Find where the given text appears and provide that cell's center as [x, y] coordinate. 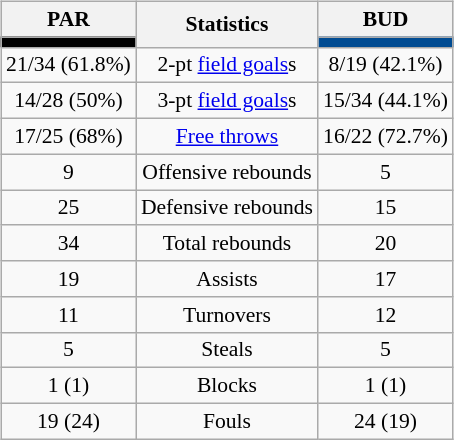
Total rebounds [227, 243]
BUD [386, 19]
Steals [227, 350]
Statistics [227, 24]
25 [68, 208]
15 [386, 208]
17 [386, 279]
PAR [68, 19]
Free throws [227, 136]
17/25 (68%) [68, 136]
Offensive rebounds [227, 172]
12 [386, 314]
Turnovers [227, 314]
Fouls [227, 421]
19 [68, 279]
14/28 (50%) [68, 101]
Assists [227, 279]
Blocks [227, 386]
21/34 (61.8%) [68, 65]
3-pt field goalss [227, 101]
16/22 (72.7%) [386, 136]
9 [68, 172]
11 [68, 314]
24 (19) [386, 421]
15/34 (44.1%) [386, 101]
Defensive rebounds [227, 208]
20 [386, 243]
19 (24) [68, 421]
34 [68, 243]
8/19 (42.1%) [386, 65]
2-pt field goalss [227, 65]
